Provide the [X, Y] coordinate of the cell's center where the given text is located.  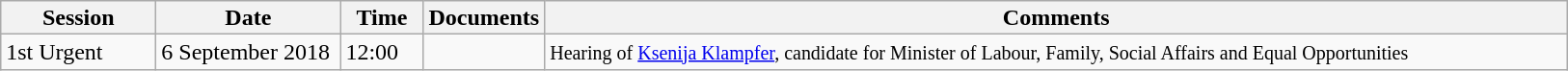
Session [79, 17]
1st Urgent [79, 52]
Time [382, 17]
12:00 [382, 52]
Documents [484, 17]
6 September 2018 [249, 52]
Hearing of Ksenija Klampfer, candidate for Minister of Labour, Family, Social Affairs and Equal Opportunities [1057, 52]
Date [249, 17]
Comments [1057, 17]
